Locate the cell with the specified text and output its (X, Y) center coordinate. 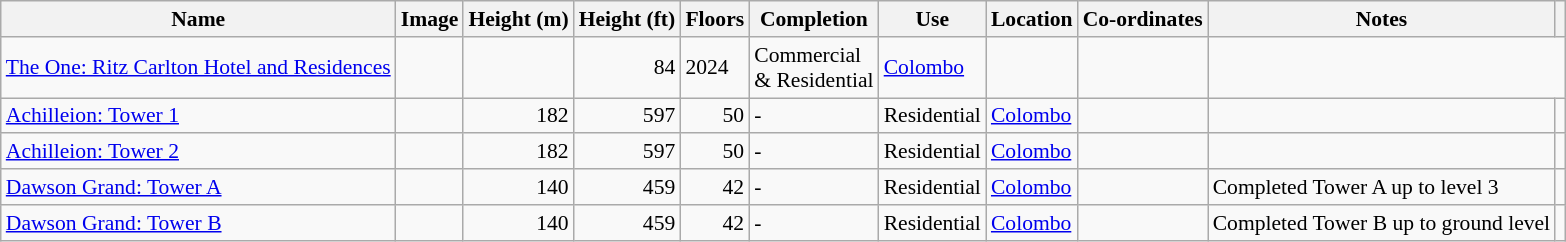
Image (430, 19)
Dawson Grand: Tower B (198, 223)
Notes (1382, 19)
84 (628, 68)
2024 (714, 68)
Dawson Grand: Tower A (198, 187)
Achilleion: Tower 1 (198, 116)
Location (1032, 19)
Height (ft) (628, 19)
Completed Tower A up to level 3 (1382, 187)
Name (198, 19)
Achilleion: Tower 2 (198, 152)
Commercial & Residential (814, 68)
Floors (714, 19)
Use (932, 19)
The One: Ritz Carlton Hotel and Residences (198, 68)
Completion (814, 19)
Co-ordinates (1143, 19)
Completed Tower B up to ground level (1382, 223)
Height (m) (518, 19)
